Locate the cell with the specified text and output its (x, y) center coordinate. 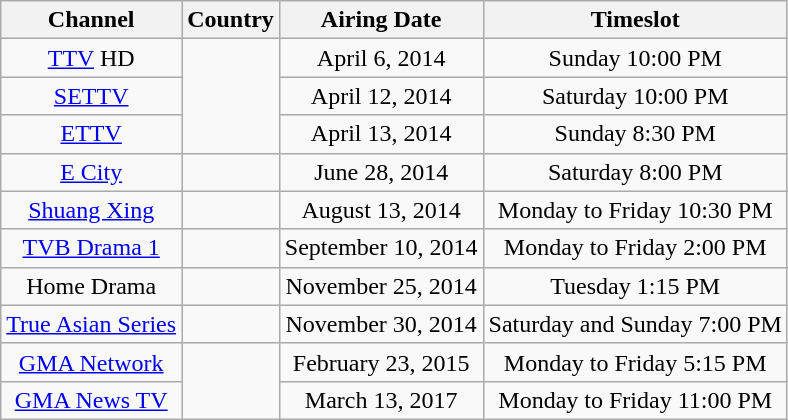
SETTV (92, 96)
April 12, 2014 (381, 96)
August 13, 2014 (381, 210)
GMA News TV (92, 400)
April 6, 2014 (381, 58)
March 13, 2017 (381, 400)
November 30, 2014 (381, 324)
November 25, 2014 (381, 286)
ETTV (92, 134)
E City (92, 172)
TTV HD (92, 58)
Timeslot (635, 20)
Shuang Xing (92, 210)
Home Drama (92, 286)
April 13, 2014 (381, 134)
Country (231, 20)
Monday to Friday 5:15 PM (635, 362)
Monday to Friday 10:30 PM (635, 210)
TVB Drama 1 (92, 248)
Saturday 8:00 PM (635, 172)
GMA Network (92, 362)
Saturday and Sunday 7:00 PM (635, 324)
Monday to Friday 2:00 PM (635, 248)
Sunday 10:00 PM (635, 58)
Saturday 10:00 PM (635, 96)
Sunday 8:30 PM (635, 134)
June 28, 2014 (381, 172)
Airing Date (381, 20)
Channel (92, 20)
True Asian Series (92, 324)
February 23, 2015 (381, 362)
Monday to Friday 11:00 PM (635, 400)
September 10, 2014 (381, 248)
Tuesday 1:15 PM (635, 286)
